Locate the cell with the specified text and output its (x, y) center coordinate. 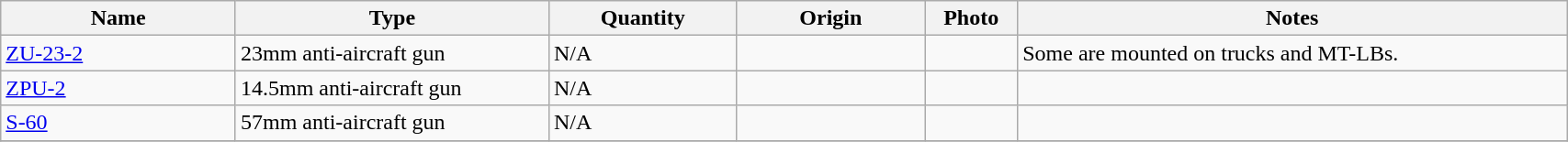
ZU-23-2 (118, 53)
Type (391, 18)
57mm anti-aircraft gun (391, 123)
14.5mm anti-aircraft gun (391, 88)
Notes (1292, 18)
S-60 (118, 123)
Name (118, 18)
Photo (972, 18)
Quantity (643, 18)
Origin (830, 18)
Some are mounted on trucks and MT-LBs. (1292, 53)
23mm anti-aircraft gun (391, 53)
ZPU-2 (118, 88)
